Locate the cell with the specified text and output its (x, y) center coordinate. 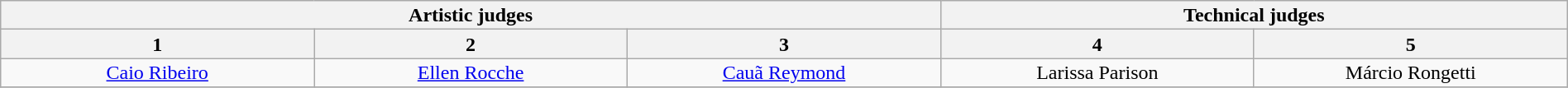
Caio Ribeiro (157, 72)
4 (1097, 44)
5 (1411, 44)
Márcio Rongetti (1411, 72)
Technical judges (1254, 15)
3 (784, 44)
Larissa Parison (1097, 72)
Cauã Reymond (784, 72)
1 (157, 44)
2 (471, 44)
Ellen Rocche (471, 72)
Artistic judges (471, 15)
